Determine the (X, Y) coordinate at the center of the cell enclosing the given text.  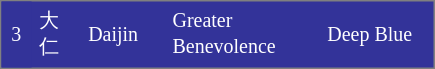
3 (17, 35)
Greater Benevolence (242, 35)
Deep Blue (376, 35)
大仁 (56, 35)
Daijin (122, 35)
